Output the [x, y] coordinate of the center of the cell containing the given text.  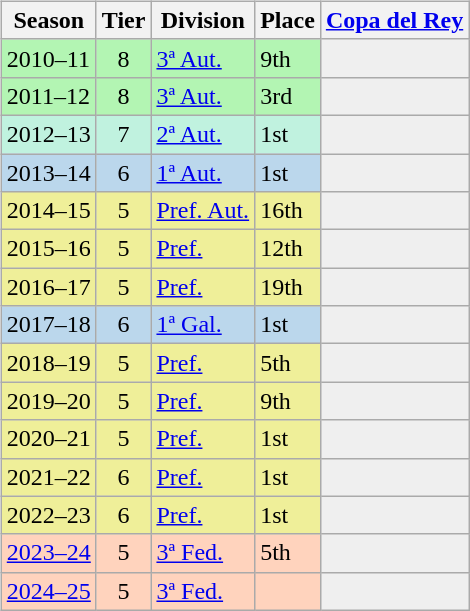
2015–16 [48, 249]
Place [288, 20]
Tier [124, 20]
Division [203, 20]
2016–17 [48, 287]
2023–24 [48, 553]
2019–20 [48, 401]
2024–25 [48, 591]
2014–15 [48, 211]
3rd [288, 96]
2017–18 [48, 325]
12th [288, 249]
2018–19 [48, 363]
2011–12 [48, 96]
7 [124, 134]
19th [288, 287]
2012–13 [48, 134]
16th [288, 211]
Pref. Aut. [203, 211]
Copa del Rey [394, 20]
2020–21 [48, 439]
1ª Gal. [203, 325]
2013–14 [48, 173]
2022–23 [48, 515]
1ª Aut. [203, 173]
2021–22 [48, 477]
Season [48, 20]
2ª Aut. [203, 134]
2010–11 [48, 58]
